Search for the cell housing the specified text and yield its [X, Y] center coordinate. 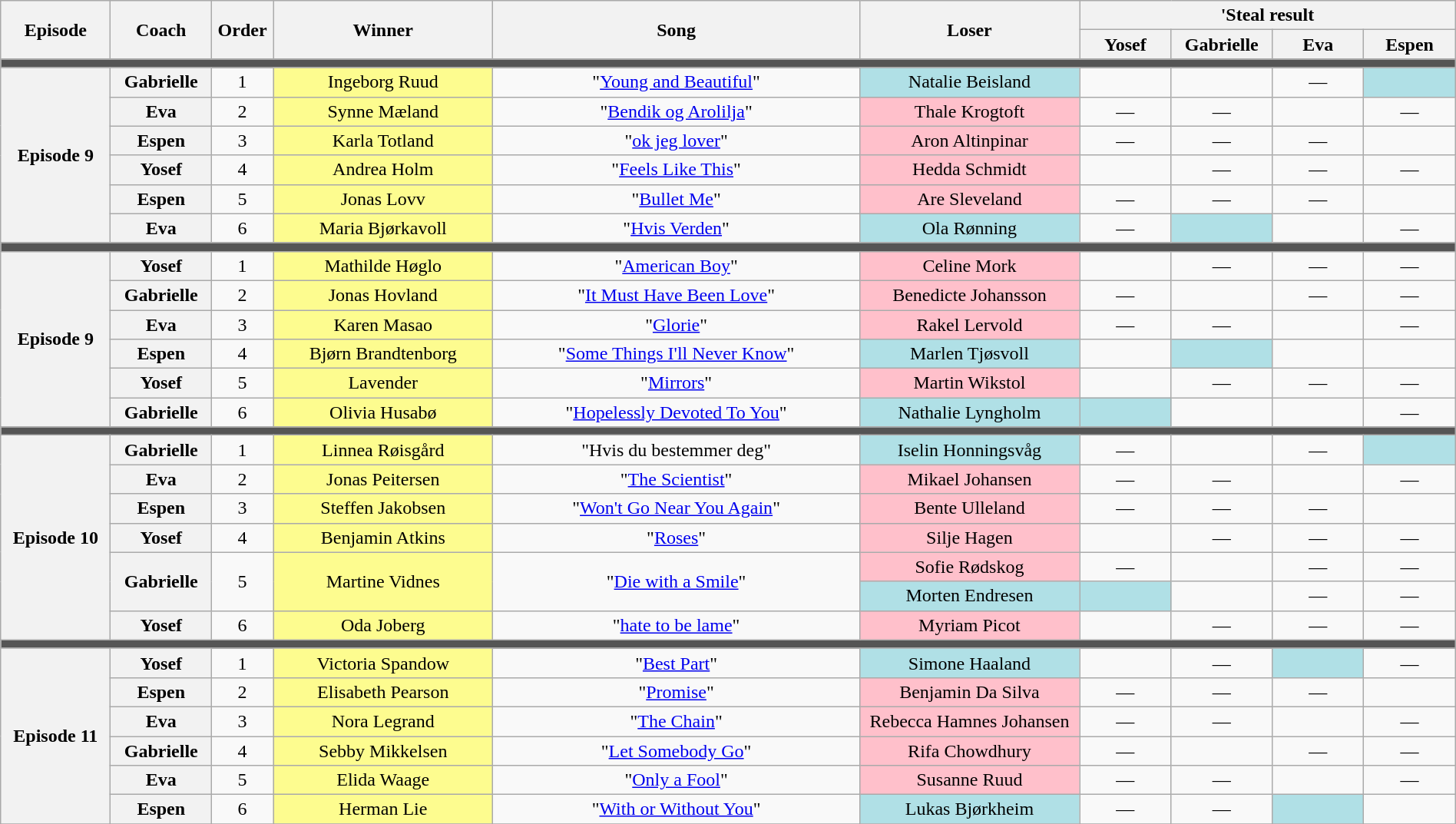
Episode 10 [55, 538]
Thale Krogtoft [969, 111]
'Steal result [1268, 15]
Jonas Lovv [383, 199]
Benjamin Atkins [383, 538]
Karen Masao [383, 325]
"Hvis Verden" [676, 228]
"The Chain" [676, 721]
Jonas Peitersen [383, 479]
Sebby Mikkelsen [383, 750]
Susanne Ruud [969, 780]
Celine Mork [969, 266]
"Best Part" [676, 663]
"Glorie" [676, 325]
Rakel Lervold [969, 325]
Ingeborg Ruud [383, 82]
Aron Altinpinar [969, 141]
Rifa Chowdhury [969, 750]
Simone Haaland [969, 663]
Song [676, 30]
Martin Wikstol [969, 383]
"Won't Go Near You Again" [676, 508]
Lukas Bjørkheim [969, 809]
Nathalie Lyngholm [969, 412]
"Some Things I'll Never Know" [676, 354]
"The Scientist" [676, 479]
Lavender [383, 383]
"Let Somebody Go" [676, 750]
Coach [161, 30]
Are Sleveland [969, 199]
Andrea Holm [383, 170]
Episode [55, 30]
Karla Totland [383, 141]
Rebecca Hamnes Johansen [969, 721]
Marlen Tjøsvoll [969, 354]
Steffen Jakobsen [383, 508]
"hate to be lame" [676, 625]
Ola Rønning [969, 228]
Oda Joberg [383, 625]
"Mirrors" [676, 383]
Morten Endresen [969, 596]
Silje Hagen [969, 538]
Bjørn Brandtenborg [383, 354]
"Bendik og Arolilja" [676, 111]
Iselin Honningsvåg [969, 450]
"It Must Have Been Love" [676, 295]
Order [243, 30]
Sofie Rødskog [969, 567]
Benjamin Da Silva [969, 692]
Victoria Spandow [383, 663]
Episode 11 [55, 736]
Hedda Schmidt [969, 170]
"ok jeg lover" [676, 141]
Jonas Hovland [383, 295]
"Die with a Smile" [676, 581]
"Bullet Me" [676, 199]
Natalie Beisland [969, 82]
Loser [969, 30]
Mathilde Høglo [383, 266]
"Promise" [676, 692]
Myriam Picot [969, 625]
Nora Legrand [383, 721]
Linnea Røisgård [383, 450]
"Roses" [676, 538]
"Hopelessly Devoted To You" [676, 412]
"American Boy" [676, 266]
Elisabeth Pearson [383, 692]
Herman Lie [383, 809]
Winner [383, 30]
Bente Ulleland [969, 508]
Olivia Husabø [383, 412]
"Only a Fool" [676, 780]
Martine Vidnes [383, 581]
"With or Without You" [676, 809]
"Feels Like This" [676, 170]
Mikael Johansen [969, 479]
Maria Bjørkavoll [383, 228]
Elida Waage [383, 780]
Synne Mæland [383, 111]
"Hvis du bestemmer deg" [676, 450]
"Young and Beautiful" [676, 82]
Benedicte Johansson [969, 295]
